For the text-containing cell, return its midpoint in (X, Y) coordinate format. 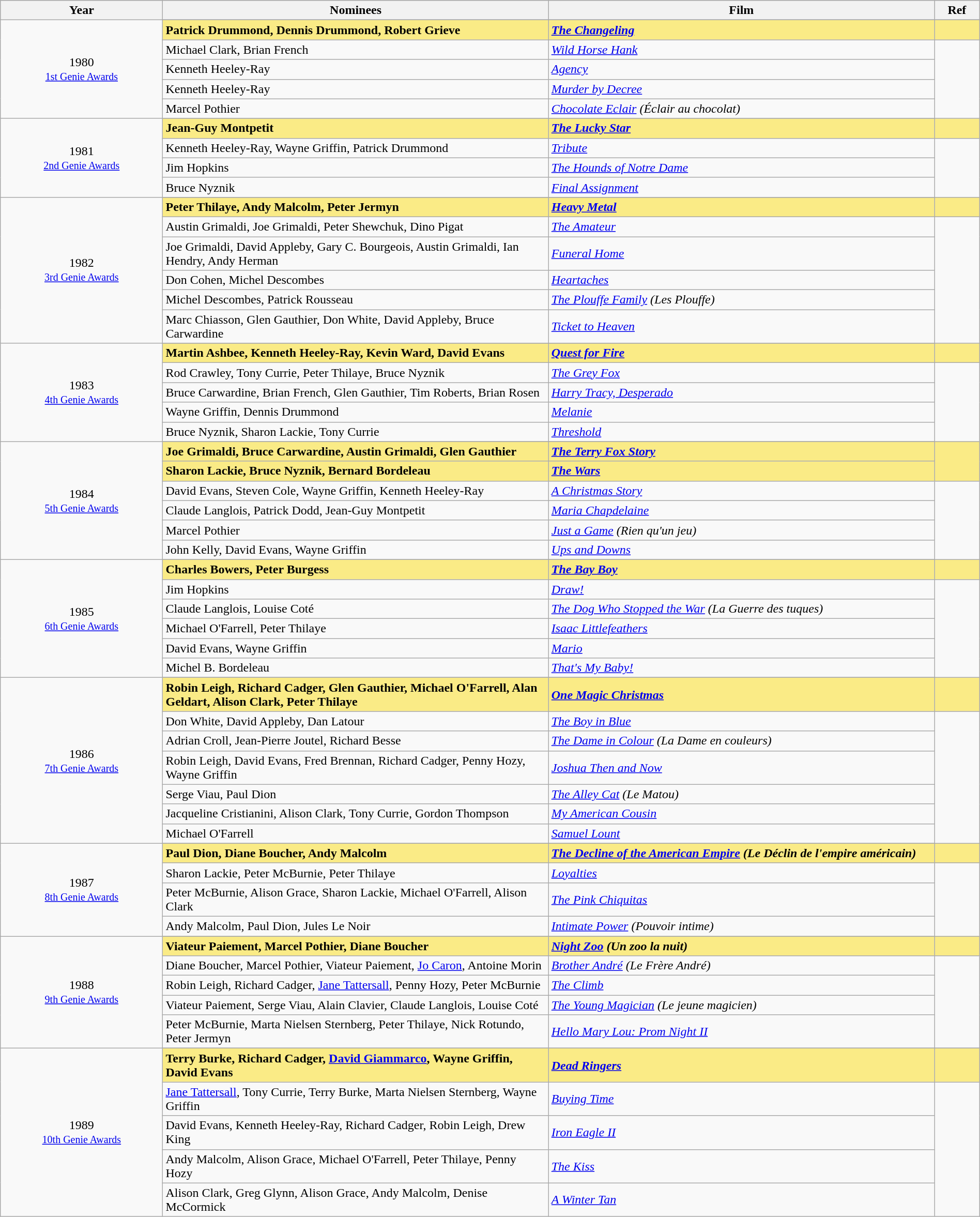
1983 4th Genie Awards (82, 392)
Ups and Downs (741, 550)
Funeral Home (741, 253)
1989 10th Genie Awards (82, 1132)
Claude Langlois, Louise Coté (356, 609)
Dead Ringers (741, 1065)
Martin Ashbee, Kenneth Heeley-Ray, Kevin Ward, David Evans (356, 353)
1988 9th Genie Awards (82, 992)
A Christmas Story (741, 491)
The Hounds of Notre Dame (741, 168)
The Dog Who Stopped the War (La Guerre des tuques) (741, 609)
The Amateur (741, 226)
Adrian Croll, Jean-Pierre Joutel, Richard Besse (356, 741)
Joe Grimaldi, David Appleby, Gary C. Bourgeois, Austin Grimaldi, Ian Hendry, Andy Herman (356, 253)
The Climb (741, 985)
My American Cousin (741, 814)
The Terry Fox Story (741, 451)
Threshold (741, 432)
One Magic Christmas (741, 695)
Charles Bowers, Peter Burgess (356, 569)
Iron Eagle II (741, 1132)
Melanie (741, 412)
Rod Crawley, Tony Currie, Peter Thilaye, Bruce Nyznik (356, 373)
David Evans, Steven Cole, Wayne Griffin, Kenneth Heeley-Ray (356, 491)
John Kelly, David Evans, Wayne Griffin (356, 550)
Mario (741, 648)
Claude Langlois, Patrick Dodd, Jean-Guy Montpetit (356, 510)
Serge Viau, Paul Dion (356, 794)
David Evans, Kenneth Heeley-Ray, Richard Cadger, Robin Leigh, Drew King (356, 1132)
Final Assignment (741, 187)
The Boy in Blue (741, 721)
Chocolate Eclair (Éclair au chocolat) (741, 109)
Austin Grimaldi, Joe Grimaldi, Peter Shewchuk, Dino Pigat (356, 226)
The Pink Chiquitas (741, 900)
1985 6th Genie Awards (82, 618)
Terry Burke, Richard Cadger, David Giammarco, Wayne Griffin, David Evans (356, 1065)
The Dame in Colour (La Dame en couleurs) (741, 741)
Robin Leigh, Richard Cadger, Glen Gauthier, Michael O'Farrell, Alan Geldart, Alison Clark, Peter Thilaye (356, 695)
Marc Chiasson, Glen Gauthier, Don White, David Appleby, Bruce Carwardine (356, 327)
Patrick Drummond, Dennis Drummond, Robert Grieve (356, 30)
Viateur Paiement, Serge Viau, Alain Clavier, Claude Langlois, Louise Coté (356, 1005)
The Kiss (741, 1166)
Quest for Fire (741, 353)
The Young Magician (Le jeune magicien) (741, 1005)
Night Zoo (Un zoo la nuit) (741, 946)
Agency (741, 69)
Michel Descombes, Patrick Rousseau (356, 300)
The Decline of the American Empire (Le Déclin de l'empire américain) (741, 853)
1984 5th Genie Awards (82, 500)
Ticket to Heaven (741, 327)
The Plouffe Family (Les Plouffe) (741, 300)
The Wars (741, 471)
Bruce Nyznik, Sharon Lackie, Tony Currie (356, 432)
Bruce Nyznik (356, 187)
Murder by Decree (741, 89)
1987 8th Genie Awards (82, 889)
Sharon Lackie, Peter McBurnie, Peter Thilaye (356, 873)
Peter McBurnie, Marta Nielsen Sternberg, Peter Thilaye, Nick Rotundo, Peter Jermyn (356, 1032)
1982 3rd Genie Awards (82, 270)
Just a Game (Rien qu'un jeu) (741, 530)
Film (741, 10)
Samuel Lount (741, 833)
Jean-Guy Montpetit (356, 128)
Loyalties (741, 873)
Intimate Power (Pouvoir intime) (741, 926)
Brother André (Le Frère André) (741, 966)
Alison Clark, Greg Glynn, Alison Grace, Andy Malcolm, Denise McCormick (356, 1199)
Peter Thilaye, Andy Malcolm, Peter Jermyn (356, 207)
David Evans, Wayne Griffin (356, 648)
Viateur Paiement, Marcel Pothier, Diane Boucher (356, 946)
Jacqueline Cristianini, Alison Clark, Tony Currie, Gordon Thompson (356, 814)
Peter McBurnie, Alison Grace, Sharon Lackie, Michael O'Farrell, Alison Clark (356, 900)
Wayne Griffin, Dennis Drummond (356, 412)
The Lucky Star (741, 128)
Heartaches (741, 280)
Wild Horse Hank (741, 50)
Joe Grimaldi, Bruce Carwardine, Austin Grimaldi, Glen Gauthier (356, 451)
Andy Malcolm, Paul Dion, Jules Le Noir (356, 926)
Kenneth Heeley-Ray, Wayne Griffin, Patrick Drummond (356, 148)
Paul Dion, Diane Boucher, Andy Malcolm (356, 853)
Year (82, 10)
Bruce Carwardine, Brian French, Glen Gauthier, Tim Roberts, Brian Rosen (356, 392)
The Alley Cat (Le Matou) (741, 794)
Jane Tattersall, Tony Currie, Terry Burke, Marta Nielsen Sternberg, Wayne Griffin (356, 1099)
Isaac Littlefeathers (741, 629)
Michael O'Farrell (356, 833)
Heavy Metal (741, 207)
The Grey Fox (741, 373)
Ref (957, 10)
The Bay Boy (741, 569)
Andy Malcolm, Alison Grace, Michael O'Farrell, Peter Thilaye, Penny Hozy (356, 1166)
Michael Clark, Brian French (356, 50)
Hello Mary Lou: Prom Night II (741, 1032)
Robin Leigh, David Evans, Fred Brennan, Richard Cadger, Penny Hozy, Wayne Griffin (356, 767)
1986 7th Genie Awards (82, 760)
Tribute (741, 148)
Don Cohen, Michel Descombes (356, 280)
Harry Tracy, Desperado (741, 392)
Sharon Lackie, Bruce Nyznik, Bernard Bordeleau (356, 471)
Buying Time (741, 1099)
Nominees (356, 10)
1980 1st Genie Awards (82, 69)
Michael O'Farrell, Peter Thilaye (356, 629)
Diane Boucher, Marcel Pothier, Viateur Paiement, Jo Caron, Antoine Morin (356, 966)
Maria Chapdelaine (741, 510)
The Changeling (741, 30)
Joshua Then and Now (741, 767)
1981 2nd Genie Awards (82, 158)
Michel B. Bordeleau (356, 668)
Don White, David Appleby, Dan Latour (356, 721)
A Winter Tan (741, 1199)
Draw! (741, 589)
Robin Leigh, Richard Cadger, Jane Tattersall, Penny Hozy, Peter McBurnie (356, 985)
That's My Baby! (741, 668)
